Extract the (x, y) coordinate from the center of the cell holding the provided text.  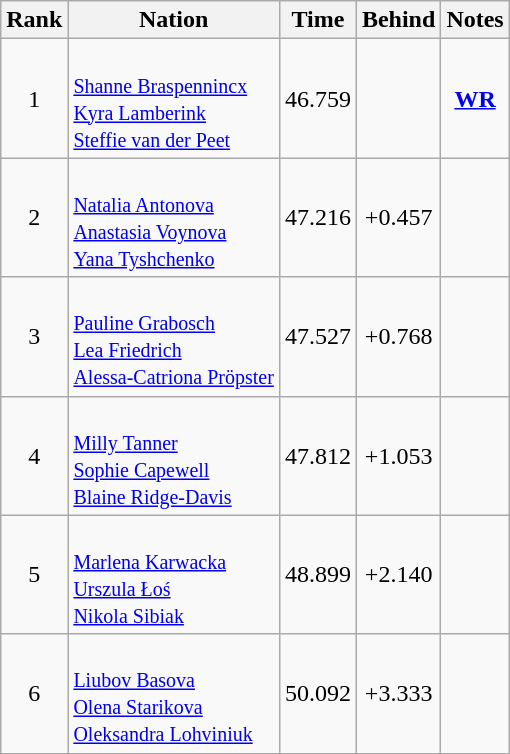
5 (34, 574)
47.216 (318, 218)
50.092 (318, 694)
+0.768 (398, 336)
Time (318, 20)
+2.140 (398, 574)
Notes (475, 20)
48.899 (318, 574)
47.812 (318, 456)
Shanne BraspennincxKyra LamberinkSteffie van der Peet (174, 98)
2 (34, 218)
+1.053 (398, 456)
+3.333 (398, 694)
47.527 (318, 336)
Pauline GraboschLea FriedrichAlessa-Catriona Pröpster (174, 336)
Marlena KarwackaUrszula ŁośNikola Sibiak (174, 574)
Nation (174, 20)
4 (34, 456)
Liubov BasovaOlena StarikovaOleksandra Lohviniuk (174, 694)
3 (34, 336)
6 (34, 694)
Behind (398, 20)
WR (475, 98)
Natalia AntonovaAnastasia VoynovaYana Tyshchenko (174, 218)
Rank (34, 20)
1 (34, 98)
Milly TannerSophie CapewellBlaine Ridge-Davis (174, 456)
+0.457 (398, 218)
46.759 (318, 98)
